Identify which cell holds the provided text, then report its [X, Y] central coordinate. 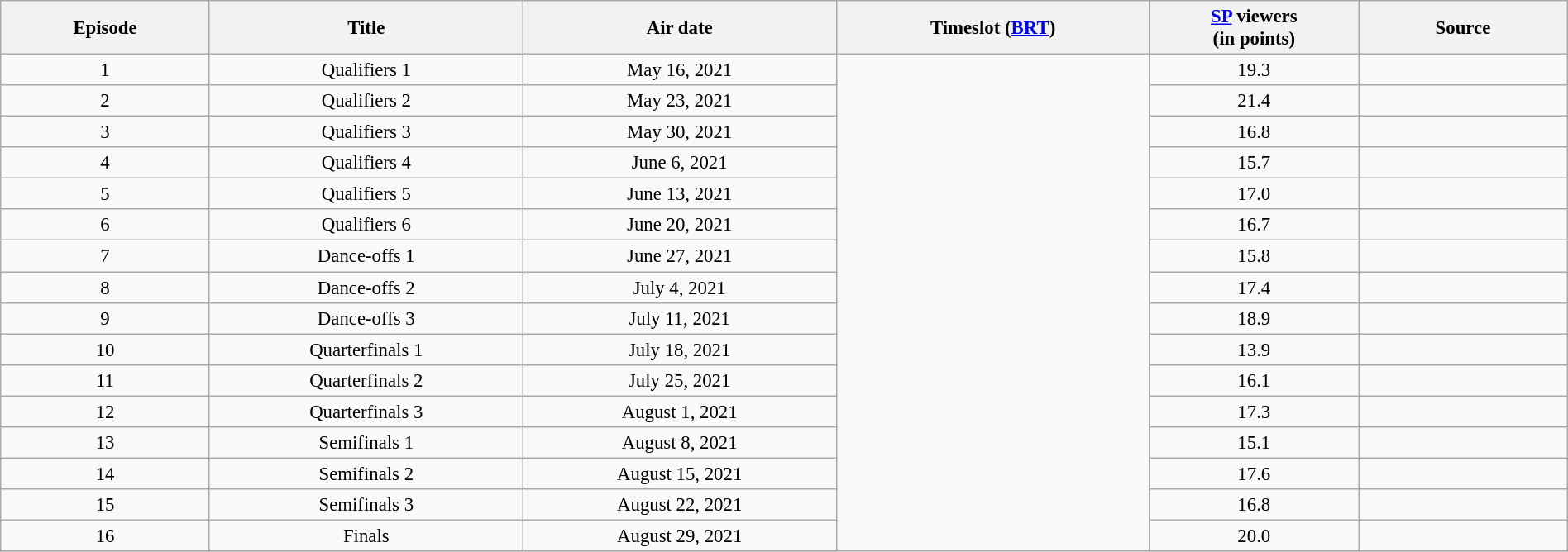
Qualifiers 5 [366, 194]
Episode [106, 28]
Quarterfinals 2 [366, 380]
Qualifiers 3 [366, 132]
June 13, 2021 [680, 194]
August 15, 2021 [680, 473]
16.7 [1254, 226]
20.0 [1254, 535]
Semifinals 1 [366, 443]
June 27, 2021 [680, 256]
7 [106, 256]
15.1 [1254, 443]
1 [106, 70]
Quarterfinals 1 [366, 350]
17.3 [1254, 412]
16.1 [1254, 380]
2 [106, 101]
July 4, 2021 [680, 288]
4 [106, 163]
Dance-offs 1 [366, 256]
21.4 [1254, 101]
Title [366, 28]
June 20, 2021 [680, 226]
13.9 [1254, 350]
August 8, 2021 [680, 443]
August 29, 2021 [680, 535]
17.0 [1254, 194]
May 16, 2021 [680, 70]
Semifinals 3 [366, 505]
3 [106, 132]
Finals [366, 535]
SP viewers(in points) [1254, 28]
19.3 [1254, 70]
July 11, 2021 [680, 318]
Timeslot (BRT) [992, 28]
Dance-offs 2 [366, 288]
15 [106, 505]
16 [106, 535]
12 [106, 412]
9 [106, 318]
18.9 [1254, 318]
17.4 [1254, 288]
August 22, 2021 [680, 505]
Qualifiers 6 [366, 226]
11 [106, 380]
Quarterfinals 3 [366, 412]
15.8 [1254, 256]
5 [106, 194]
6 [106, 226]
14 [106, 473]
Qualifiers 2 [366, 101]
Air date [680, 28]
8 [106, 288]
Source [1464, 28]
15.7 [1254, 163]
July 25, 2021 [680, 380]
13 [106, 443]
May 30, 2021 [680, 132]
August 1, 2021 [680, 412]
10 [106, 350]
Qualifiers 1 [366, 70]
July 18, 2021 [680, 350]
Dance-offs 3 [366, 318]
Semifinals 2 [366, 473]
17.6 [1254, 473]
May 23, 2021 [680, 101]
June 6, 2021 [680, 163]
Qualifiers 4 [366, 163]
